Identify which cell holds the provided text, then report its (X, Y) central coordinate. 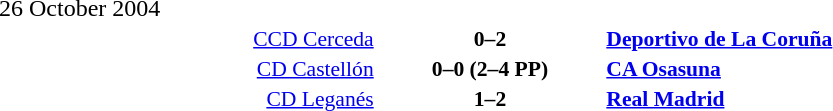
0–2 (490, 38)
0–0 (2–4 PP) (490, 68)
